Capture the cell that displays the provided text and extract its [x, y] central coordinate. 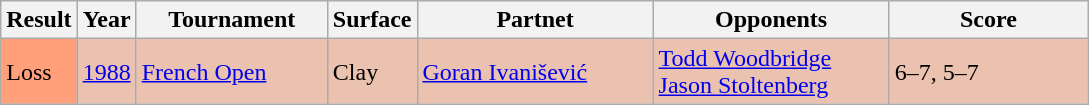
Partnet [535, 20]
6–7, 5–7 [988, 72]
Surface [372, 20]
Goran Ivanišević [535, 72]
Todd Woodbridge Jason Stoltenberg [771, 72]
Year [106, 20]
Result [39, 20]
Loss [39, 72]
Clay [372, 72]
French Open [232, 72]
1988 [106, 72]
Tournament [232, 20]
Score [988, 20]
Opponents [771, 20]
